Determine the [X, Y] coordinate at the center of the cell enclosing the given text.  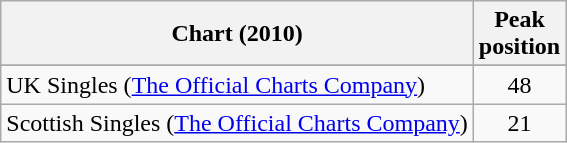
21 [519, 123]
Scottish Singles (The Official Charts Company) [238, 123]
Chart (2010) [238, 34]
Peakposition [519, 34]
UK Singles (The Official Charts Company) [238, 85]
48 [519, 85]
